Identify which cell holds the provided text, then report its (X, Y) central coordinate. 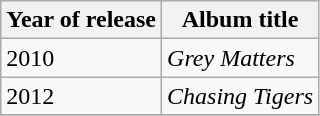
Grey Matters (240, 58)
2010 (82, 58)
2012 (82, 96)
Chasing Tigers (240, 96)
Year of release (82, 20)
Album title (240, 20)
